Pinpoint the cell where the given text exists, returning its [X, Y] midpoint coordinate. 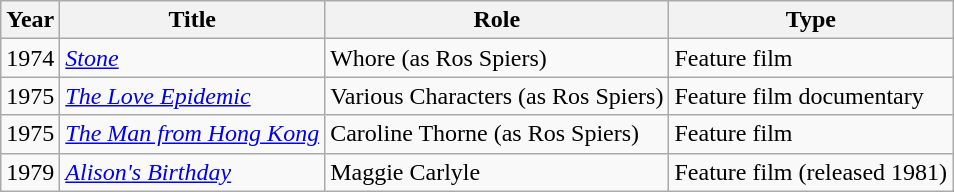
Type [811, 20]
Whore (as Ros Spiers) [497, 58]
Various Characters (as Ros Spiers) [497, 96]
Caroline Thorne (as Ros Spiers) [497, 134]
1974 [30, 58]
Stone [192, 58]
Feature film (released 1981) [811, 172]
Title [192, 20]
Feature film documentary [811, 96]
1979 [30, 172]
Role [497, 20]
Maggie Carlyle [497, 172]
Alison's Birthday [192, 172]
Year [30, 20]
The Man from Hong Kong [192, 134]
The Love Epidemic [192, 96]
